Pinpoint the cell where the given text exists, returning its [X, Y] midpoint coordinate. 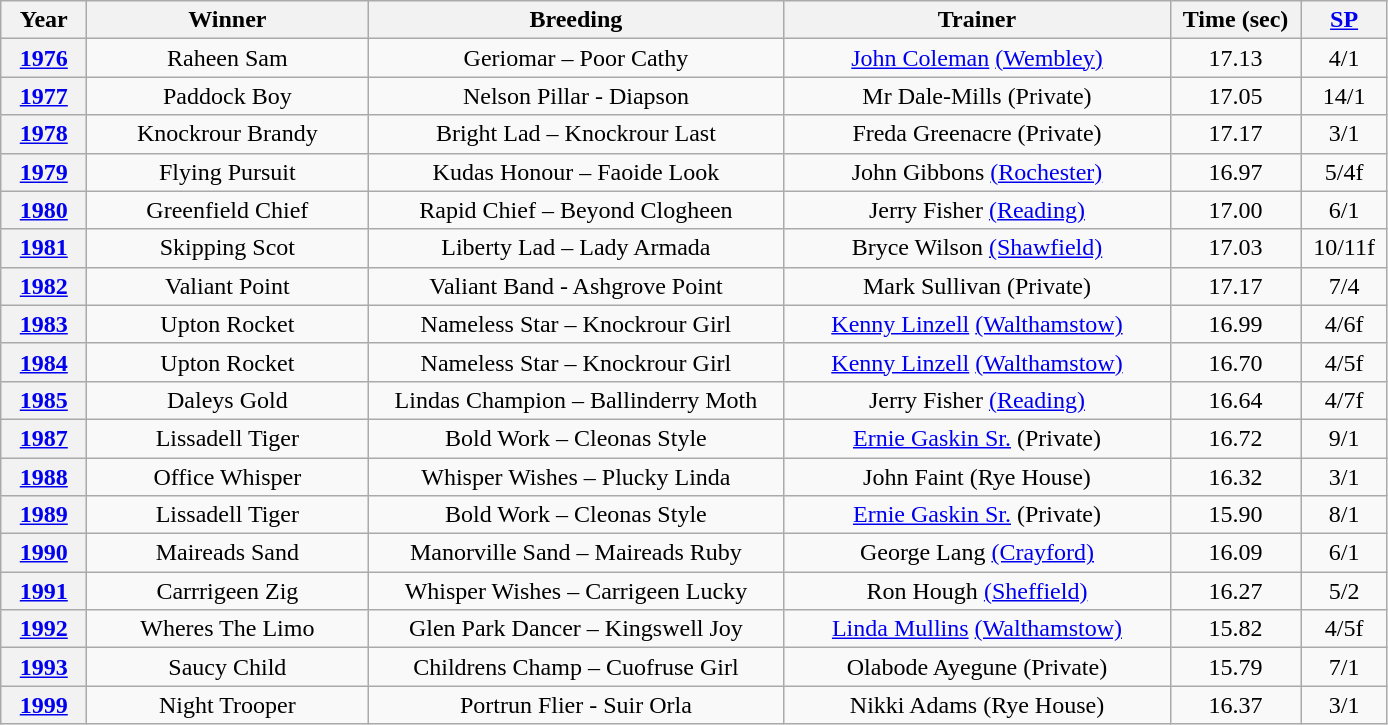
15.90 [1236, 515]
John Gibbons (Rochester) [977, 172]
1984 [44, 362]
1991 [44, 591]
1989 [44, 515]
Manorville Sand – Maireads Ruby [576, 553]
Daleys Gold [228, 400]
1976 [44, 58]
10/11f [1344, 248]
Valiant Point [228, 286]
4/7f [1344, 400]
1987 [44, 438]
Carrrigeen Zig [228, 591]
Skipping Scot [228, 248]
7/4 [1344, 286]
Mark Sullivan (Private) [977, 286]
17.00 [1236, 210]
1990 [44, 553]
Greenfield Chief [228, 210]
16.09 [1236, 553]
Liberty Lad – Lady Armada [576, 248]
Nikki Adams (Rye House) [977, 705]
Maireads Sand [228, 553]
1978 [44, 134]
Geriomar – Poor Cathy [576, 58]
Raheen Sam [228, 58]
14/1 [1344, 96]
John Coleman (Wembley) [977, 58]
1999 [44, 705]
17.05 [1236, 96]
John Faint (Rye House) [977, 477]
1993 [44, 667]
Flying Pursuit [228, 172]
Olabode Ayegune (Private) [977, 667]
7/1 [1344, 667]
Linda Mullins (Walthamstow) [977, 629]
Paddock Boy [228, 96]
George Lang (Crayford) [977, 553]
Nelson Pillar - Diapson [576, 96]
Time (sec) [1236, 20]
16.64 [1236, 400]
1988 [44, 477]
Knockrour Brandy [228, 134]
17.13 [1236, 58]
16.99 [1236, 324]
Kudas Honour – Faoide Look [576, 172]
9/1 [1344, 438]
Wheres The Limo [228, 629]
Bryce Wilson (Shawfield) [977, 248]
Glen Park Dancer – Kingswell Joy [576, 629]
Saucy Child [228, 667]
16.27 [1236, 591]
4/1 [1344, 58]
Bright Lad – Knockrour Last [576, 134]
8/1 [1344, 515]
4/6f [1344, 324]
15.79 [1236, 667]
Childrens Champ – Cuofruse Girl [576, 667]
Trainer [977, 20]
1977 [44, 96]
5/2 [1344, 591]
16.72 [1236, 438]
Whisper Wishes – Plucky Linda [576, 477]
1983 [44, 324]
Whisper Wishes – Carrigeen Lucky [576, 591]
1985 [44, 400]
16.37 [1236, 705]
Breeding [576, 20]
5/4f [1344, 172]
Rapid Chief – Beyond Clogheen [576, 210]
Valiant Band - Ashgrove Point [576, 286]
15.82 [1236, 629]
Mr Dale-Mills (Private) [977, 96]
Ron Hough (Sheffield) [977, 591]
Office Whisper [228, 477]
16.32 [1236, 477]
Freda Greenacre (Private) [977, 134]
1979 [44, 172]
Winner [228, 20]
Night Trooper [228, 705]
1981 [44, 248]
Year [44, 20]
16.97 [1236, 172]
SP [1344, 20]
Lindas Champion – Ballinderry Moth [576, 400]
16.70 [1236, 362]
1982 [44, 286]
17.03 [1236, 248]
Portrun Flier - Suir Orla [576, 705]
1980 [44, 210]
1992 [44, 629]
